Provide the [X, Y] coordinate of the cell's center where the given text is located.  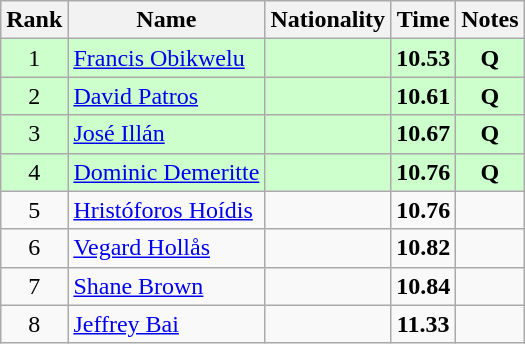
10.84 [424, 286]
1 [34, 58]
10.53 [424, 58]
11.33 [424, 324]
Dominic Demeritte [166, 172]
10.67 [424, 134]
4 [34, 172]
10.61 [424, 96]
3 [34, 134]
Vegard Hollås [166, 248]
David Patros [166, 96]
5 [34, 210]
Name [166, 20]
8 [34, 324]
Hristóforos Hoídis [166, 210]
Notes [490, 20]
Francis Obikwelu [166, 58]
Nationality [328, 20]
10.82 [424, 248]
Jeffrey Bai [166, 324]
Time [424, 20]
2 [34, 96]
Rank [34, 20]
Shane Brown [166, 286]
7 [34, 286]
6 [34, 248]
José Illán [166, 134]
